Return (x, y) of the center of cell containing provided text 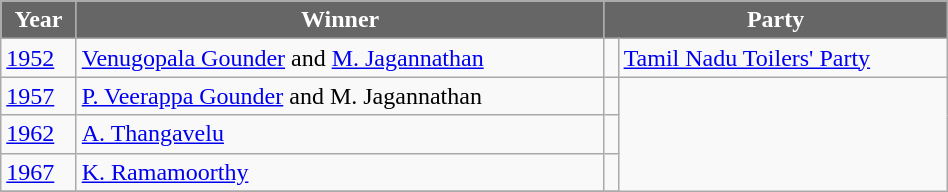
A. Thangavelu (340, 134)
1962 (38, 134)
Party (776, 20)
1952 (38, 58)
Winner (340, 20)
K. Ramamoorthy (340, 172)
1957 (38, 96)
P. Veerappa Gounder and M. Jagannathan (340, 96)
Tamil Nadu Toilers' Party (782, 58)
1967 (38, 172)
Year (38, 20)
Venugopala Gounder and M. Jagannathan (340, 58)
